Capture the cell that displays the provided text and extract its [x, y] central coordinate. 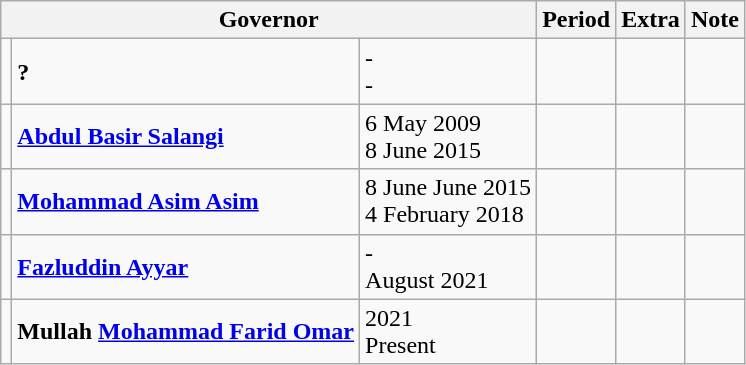
? [186, 72]
Governor [269, 20]
- August 2021 [448, 266]
Mullah Mohammad Farid Omar [186, 332]
Extra [651, 20]
- - [448, 72]
Period [576, 20]
8 June June 2015 4 February 2018 [448, 202]
6 May 2009 8 June 2015 [448, 136]
2021 Present [448, 332]
Fazluddin Ayyar [186, 266]
Abdul Basir Salangi [186, 136]
Mohammad Asim Asim [186, 202]
Note [714, 20]
